Extract the (X, Y) coordinate from the center of the cell holding the provided text.  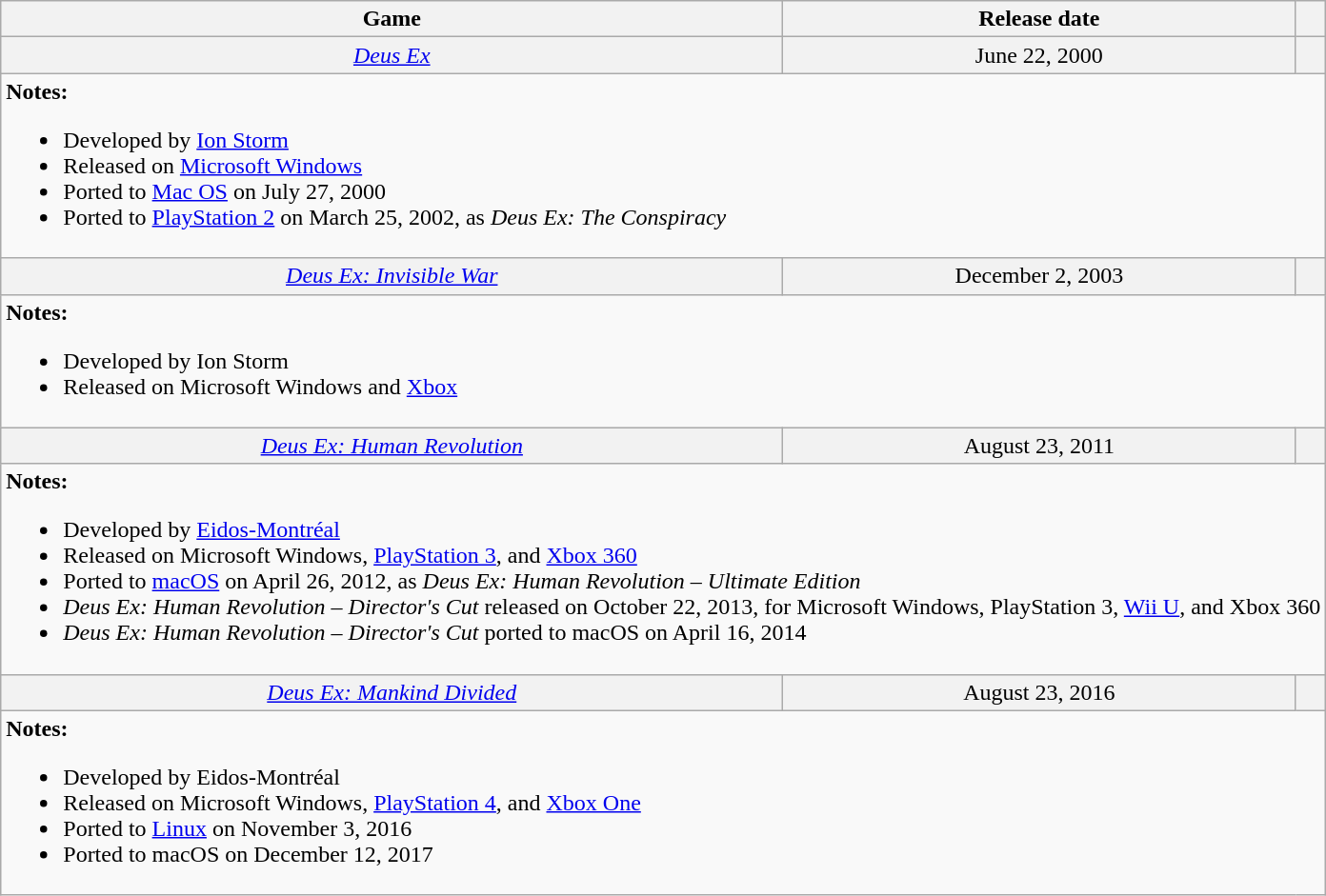
Deus Ex: Invisible War (392, 276)
Game (392, 19)
December 2, 2003 (1039, 276)
Release date (1039, 19)
Deus Ex (392, 55)
Deus Ex: Human Revolution (392, 446)
August 23, 2016 (1039, 692)
Deus Ex: Mankind Divided (392, 692)
June 22, 2000 (1039, 55)
August 23, 2011 (1039, 446)
Notes:Developed by Ion StormReleased on Microsoft Windows and Xbox (663, 361)
